Locate the cell with the specified text and output its [x, y] center coordinate. 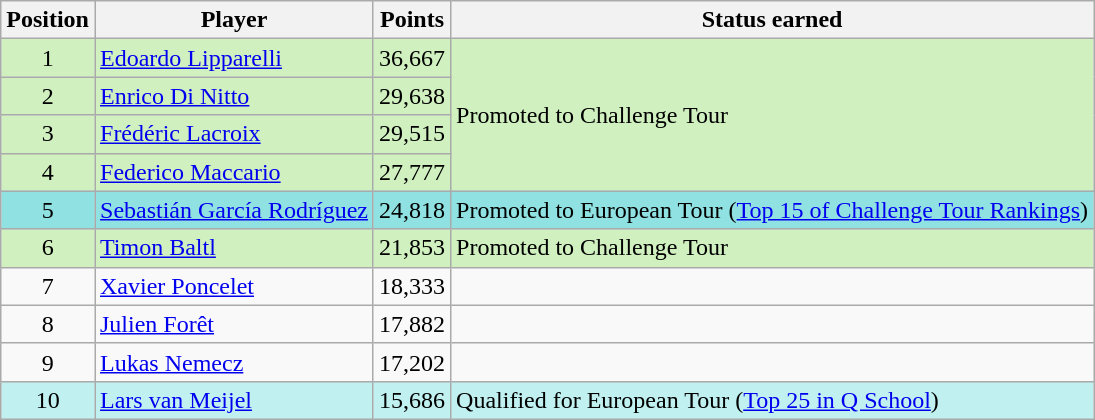
15,686 [412, 400]
29,515 [412, 134]
Promoted to European Tour (Top 15 of Challenge Tour Rankings) [772, 210]
Federico Maccario [234, 172]
17,202 [412, 362]
Frédéric Lacroix [234, 134]
Sebastián García Rodríguez [234, 210]
Lars van Meijel [234, 400]
18,333 [412, 286]
8 [48, 324]
3 [48, 134]
Qualified for European Tour (Top 25 in Q School) [772, 400]
Timon Baltl [234, 248]
10 [48, 400]
Julien Forêt [234, 324]
7 [48, 286]
Position [48, 20]
27,777 [412, 172]
Edoardo Lipparelli [234, 58]
17,882 [412, 324]
Lukas Nemecz [234, 362]
6 [48, 248]
21,853 [412, 248]
4 [48, 172]
Enrico Di Nitto [234, 96]
1 [48, 58]
Status earned [772, 20]
5 [48, 210]
24,818 [412, 210]
Points [412, 20]
Player [234, 20]
36,667 [412, 58]
Xavier Poncelet [234, 286]
9 [48, 362]
29,638 [412, 96]
2 [48, 96]
